Provide the (X, Y) coordinate of the cell's center where the given text is located.  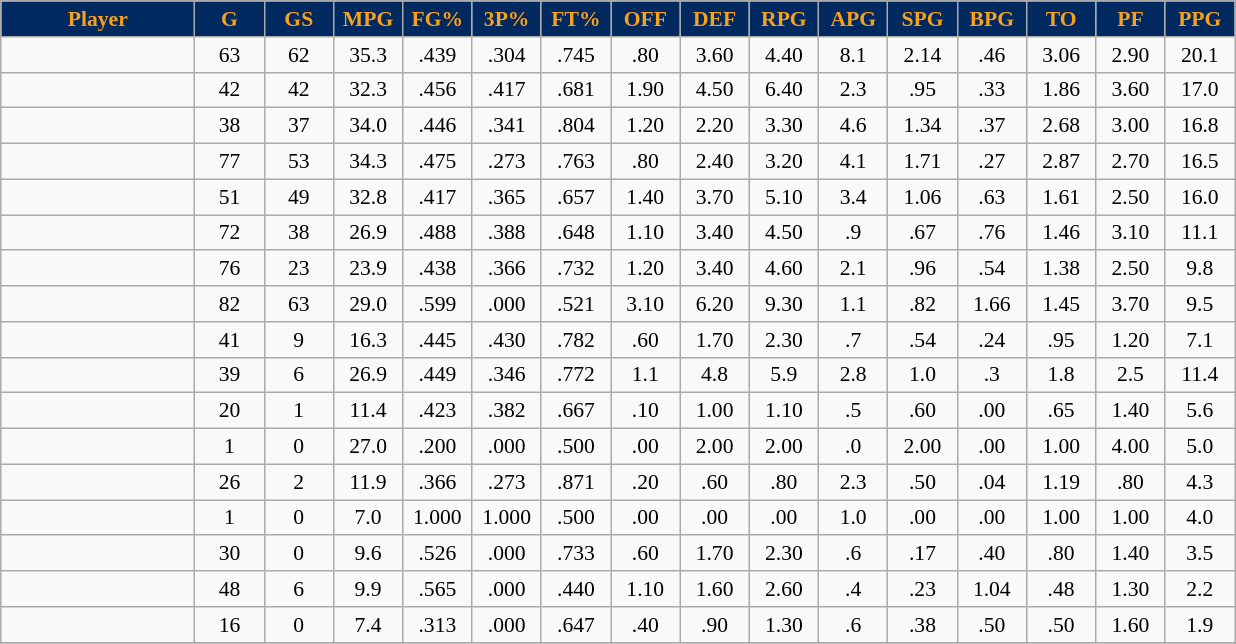
RPG (784, 19)
3.06 (1060, 55)
82 (230, 304)
62 (298, 55)
1.19 (1060, 482)
.76 (992, 233)
2.40 (714, 162)
27.0 (368, 447)
.446 (438, 126)
30 (230, 554)
.38 (922, 625)
41 (230, 340)
37 (298, 126)
9.6 (368, 554)
2.68 (1060, 126)
9.30 (784, 304)
23.9 (368, 269)
4.00 (1130, 447)
48 (230, 589)
.96 (922, 269)
MPG (368, 19)
76 (230, 269)
.382 (506, 411)
11.1 (1200, 233)
9 (298, 340)
7.1 (1200, 340)
16.3 (368, 340)
G (230, 19)
53 (298, 162)
23 (298, 269)
1.71 (922, 162)
FG% (438, 19)
39 (230, 375)
72 (230, 233)
35.3 (368, 55)
16.0 (1200, 197)
.33 (992, 90)
.565 (438, 589)
16.8 (1200, 126)
6.40 (784, 90)
3.5 (1200, 554)
1.06 (922, 197)
4.6 (854, 126)
.23 (922, 589)
2.1 (854, 269)
.48 (1060, 589)
1.34 (922, 126)
.423 (438, 411)
.388 (506, 233)
.17 (922, 554)
4.8 (714, 375)
.599 (438, 304)
2.70 (1130, 162)
.24 (992, 340)
.445 (438, 340)
.346 (506, 375)
3.00 (1130, 126)
.449 (438, 375)
.4 (854, 589)
.526 (438, 554)
.667 (576, 411)
.46 (992, 55)
4.1 (854, 162)
2.8 (854, 375)
.657 (576, 197)
DEF (714, 19)
.27 (992, 162)
.456 (438, 90)
4.60 (784, 269)
9.8 (1200, 269)
.65 (1060, 411)
.648 (576, 233)
FT% (576, 19)
5.10 (784, 197)
.647 (576, 625)
.341 (506, 126)
.782 (576, 340)
BPG (992, 19)
.10 (646, 411)
3.20 (784, 162)
2.2 (1200, 589)
4.3 (1200, 482)
.430 (506, 340)
.438 (438, 269)
.9 (854, 233)
2.5 (1130, 375)
1.90 (646, 90)
.681 (576, 90)
.772 (576, 375)
32.3 (368, 90)
.63 (992, 197)
.20 (646, 482)
TO (1060, 19)
29.0 (368, 304)
PF (1130, 19)
1.61 (1060, 197)
16 (230, 625)
.365 (506, 197)
.04 (992, 482)
.475 (438, 162)
.5 (854, 411)
2.90 (1130, 55)
34.0 (368, 126)
1.9 (1200, 625)
8.1 (854, 55)
5.9 (784, 375)
3.4 (854, 197)
.7 (854, 340)
.37 (992, 126)
11.9 (368, 482)
.488 (438, 233)
1.8 (1060, 375)
9.5 (1200, 304)
2.20 (714, 126)
5.0 (1200, 447)
.82 (922, 304)
20 (230, 411)
.200 (438, 447)
2 (298, 482)
16.5 (1200, 162)
4.0 (1200, 518)
.732 (576, 269)
1.38 (1060, 269)
17.0 (1200, 90)
.763 (576, 162)
51 (230, 197)
.313 (438, 625)
7.0 (368, 518)
9.9 (368, 589)
.440 (576, 589)
1.04 (992, 589)
.304 (506, 55)
3.30 (784, 126)
3P% (506, 19)
.521 (576, 304)
34.3 (368, 162)
.733 (576, 554)
Player (98, 19)
APG (854, 19)
49 (298, 197)
SPG (922, 19)
PPG (1200, 19)
.67 (922, 233)
1.45 (1060, 304)
6.20 (714, 304)
5.6 (1200, 411)
.3 (992, 375)
.439 (438, 55)
.90 (714, 625)
2.14 (922, 55)
.804 (576, 126)
1.86 (1060, 90)
77 (230, 162)
OFF (646, 19)
2.87 (1060, 162)
7.4 (368, 625)
20.1 (1200, 55)
1.46 (1060, 233)
GS (298, 19)
1.66 (992, 304)
32.8 (368, 197)
2.60 (784, 589)
4.40 (784, 55)
.0 (854, 447)
.745 (576, 55)
.871 (576, 482)
26 (230, 482)
